Determine the (X, Y) coordinate at the center of the cell enclosing the given text.  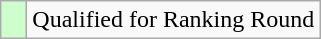
Qualified for Ranking Round (174, 20)
